Capture the cell that displays the provided text and extract its [X, Y] central coordinate. 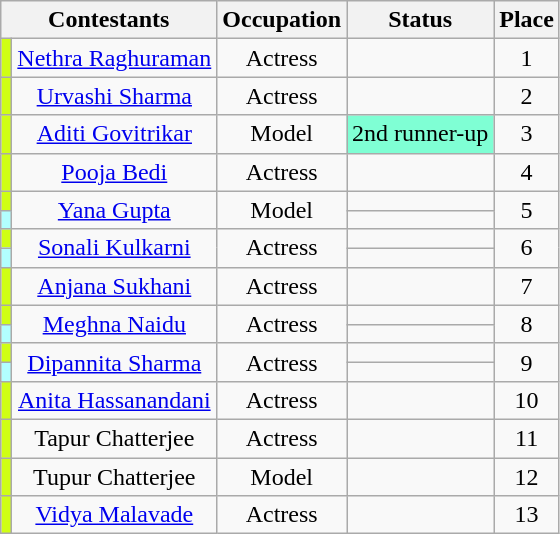
Tupur Chatterjee [114, 477]
5 [527, 210]
11 [527, 438]
Occupation [282, 20]
Anita Hassanandani [114, 400]
Pooja Bedi [114, 172]
1 [527, 58]
Contestants [109, 20]
10 [527, 400]
12 [527, 477]
13 [527, 515]
Anjana Sukhani [114, 286]
Tapur Chatterjee [114, 438]
7 [527, 286]
Yana Gupta [114, 210]
3 [527, 134]
Urvashi Sharma [114, 96]
Dipannita Sharma [114, 362]
Sonali Kulkarni [114, 248]
Aditi Govitrikar [114, 134]
Place [527, 20]
6 [527, 248]
4 [527, 172]
Meghna Naidu [114, 324]
Status [420, 20]
9 [527, 362]
Nethra Raghuraman [114, 58]
8 [527, 324]
Vidya Malavade [114, 515]
2 [527, 96]
2nd runner-up [420, 134]
